Capture the cell that displays the provided text and extract its (x, y) central coordinate. 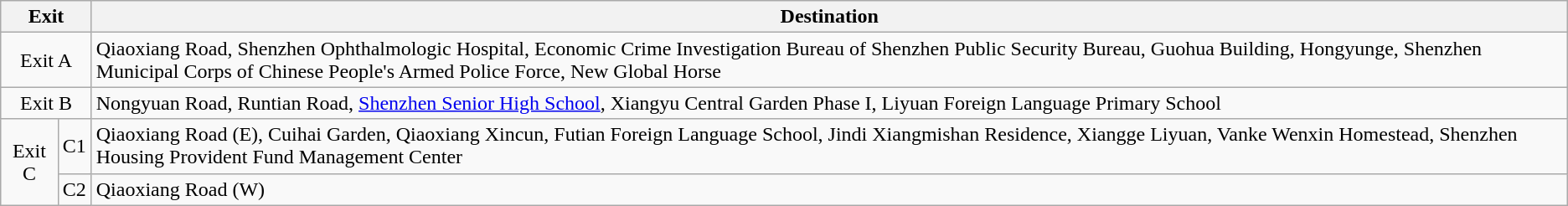
C1 (75, 146)
Exit C (29, 162)
Nongyuan Road, Runtian Road, Shenzhen Senior High School, Xiangyu Central Garden Phase I, Liyuan Foreign Language Primary School (829, 103)
C2 (75, 189)
Exit (46, 17)
Qiaoxiang Road (W) (829, 189)
Exit A (46, 60)
Exit B (46, 103)
Destination (829, 17)
